Provide the [x, y] coordinate of the cell's center where the given text is located.  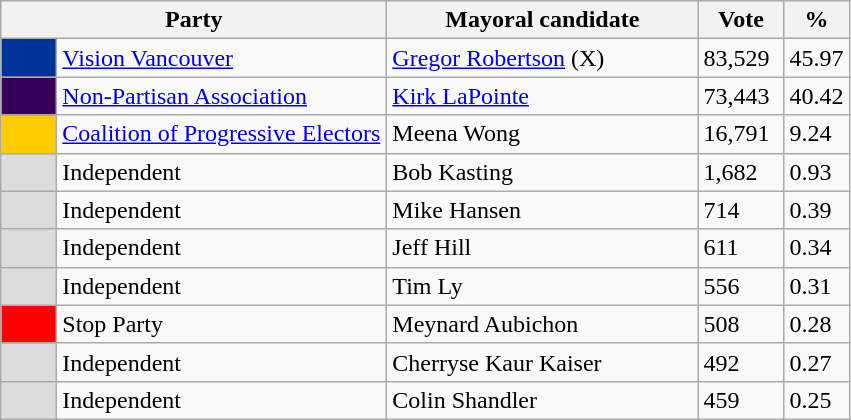
Meena Wong [542, 134]
Coalition of Progressive Electors [222, 134]
Jeff Hill [542, 248]
714 [741, 210]
Non-Partisan Association [222, 96]
Vote [741, 20]
Tim Ly [542, 286]
611 [741, 248]
492 [741, 362]
Meynard Aubichon [542, 324]
% [816, 20]
45.97 [816, 58]
Mayoral candidate [542, 20]
16,791 [741, 134]
Kirk LaPointe [542, 96]
Colin Shandler [542, 400]
9.24 [816, 134]
73,443 [741, 96]
Mike Hansen [542, 210]
0.31 [816, 286]
Party [194, 20]
Bob Kasting [542, 172]
1,682 [741, 172]
0.39 [816, 210]
Vision Vancouver [222, 58]
556 [741, 286]
83,529 [741, 58]
0.93 [816, 172]
0.25 [816, 400]
Gregor Robertson (X) [542, 58]
0.27 [816, 362]
459 [741, 400]
Cherryse Kaur Kaiser [542, 362]
508 [741, 324]
0.34 [816, 248]
0.28 [816, 324]
40.42 [816, 96]
Stop Party [222, 324]
